Pinpoint the cell where the given text exists, returning its (X, Y) midpoint coordinate. 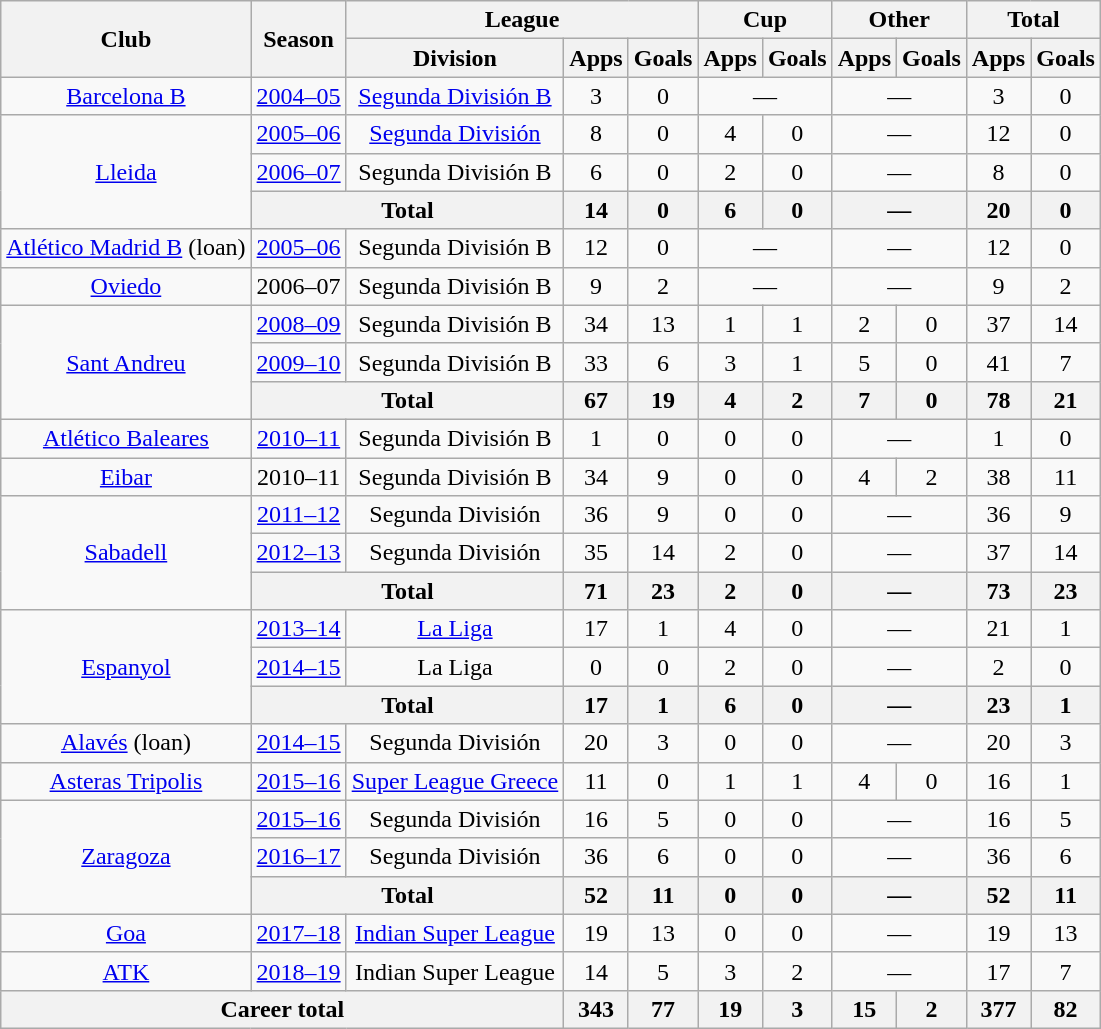
Zaragoza (126, 857)
Sant Andreu (126, 362)
77 (663, 1009)
Espanyol (126, 667)
41 (998, 362)
2008–09 (298, 324)
ATK (126, 971)
Cup (765, 20)
Division (455, 58)
Career total (282, 1009)
67 (596, 400)
2016–17 (298, 857)
Super League Greece (455, 781)
2009–10 (298, 362)
2018–19 (298, 971)
33 (596, 362)
Lleida (126, 172)
Club (126, 39)
73 (998, 591)
2004–05 (298, 96)
Sabadell (126, 553)
2017–18 (298, 933)
Other (899, 20)
Alavés (loan) (126, 743)
2012–13 (298, 553)
35 (596, 553)
82 (1066, 1009)
League (522, 20)
Atlético Baleares (126, 438)
Goa (126, 933)
343 (596, 1009)
Barcelona B (126, 96)
2011–12 (298, 515)
71 (596, 591)
38 (998, 477)
Season (298, 39)
Atlético Madrid B (loan) (126, 248)
78 (998, 400)
2013–14 (298, 629)
15 (864, 1009)
Asteras Tripolis (126, 781)
377 (998, 1009)
Eibar (126, 477)
Oviedo (126, 286)
